Return the (X, Y) coordinate for the center point of the cell that contains the specified text.  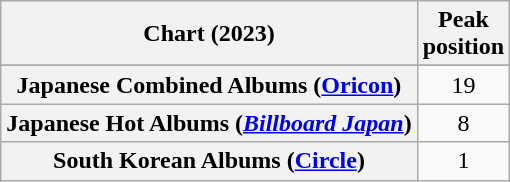
Peakposition (463, 34)
19 (463, 85)
Chart (2023) (209, 34)
Japanese Hot Albums (Billboard Japan) (209, 123)
8 (463, 123)
South Korean Albums (Circle) (209, 161)
Japanese Combined Albums (Oricon) (209, 85)
1 (463, 161)
